Return (x, y) of the center of cell containing provided text 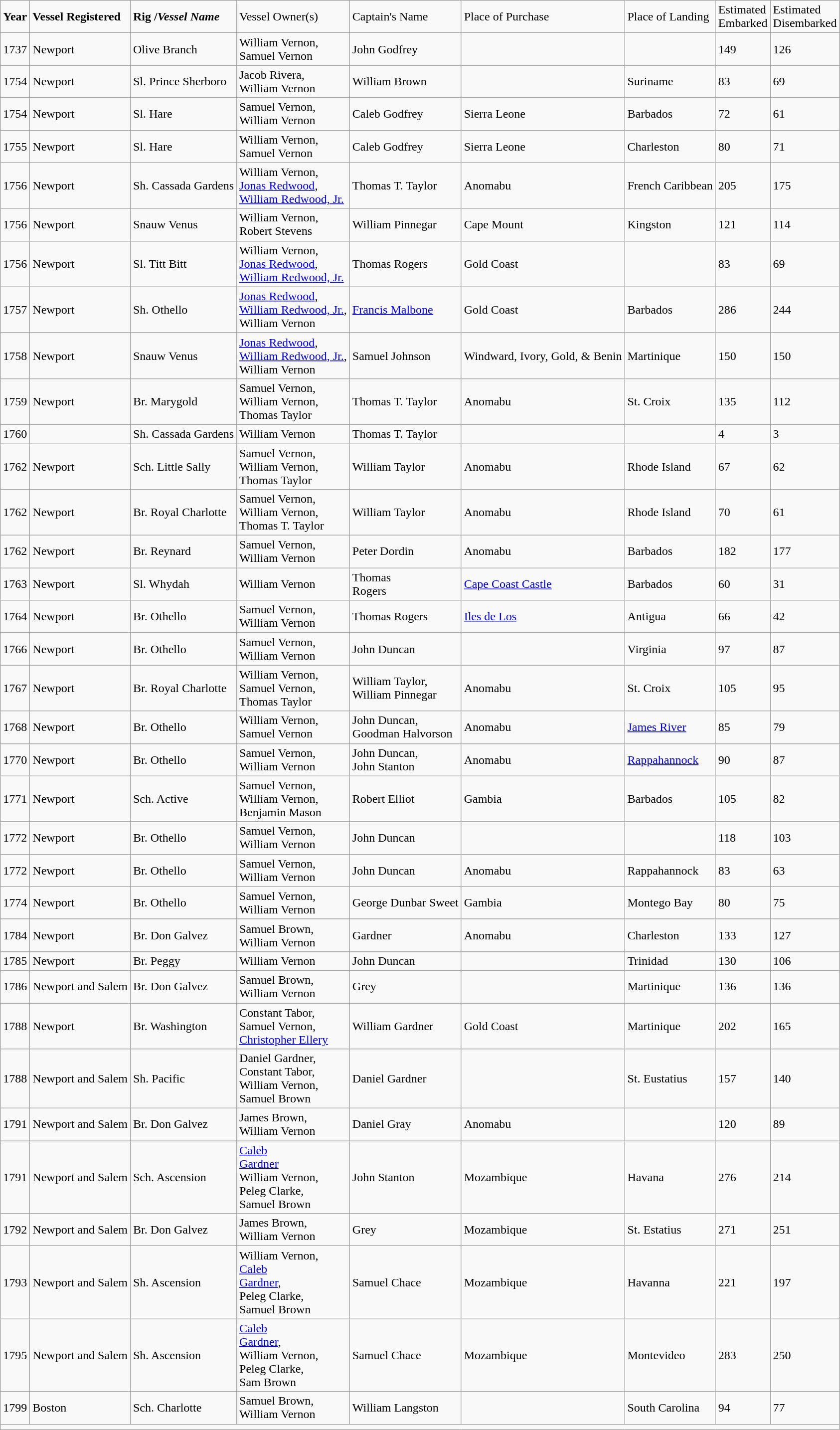
Daniel Gardner (405, 1079)
1771 (15, 799)
French Caribbean (670, 185)
1792 (15, 1230)
31 (805, 584)
1760 (15, 434)
Sl. Whydah (183, 584)
Francis Malbone (405, 310)
1768 (15, 727)
1786 (15, 986)
Year (15, 17)
Samuel Vernon,William Vernon,Thomas T. Taylor (293, 513)
CalebGardnerWilliam Vernon,Peleg Clarke,Samuel Brown (293, 1177)
1758 (15, 356)
Sl. Prince Sherboro (183, 82)
Trinidad (670, 961)
William Vernon,CalebGardner,Peleg Clarke,Samuel Brown (293, 1282)
Havana (670, 1177)
John Stanton (405, 1177)
Daniel Gardner,Constant Tabor,William Vernon,Samuel Brown (293, 1079)
1759 (15, 401)
Montego Bay (670, 902)
Virginia (670, 649)
244 (805, 310)
251 (805, 1230)
283 (743, 1355)
205 (743, 185)
95 (805, 688)
70 (743, 513)
Sl. Titt Bitt (183, 264)
Samuel Vernon,William Vernon,Benjamin Mason (293, 799)
1793 (15, 1282)
Vessel Owner(s) (293, 17)
Sch. Charlotte (183, 1408)
130 (743, 961)
EstimatedEmbarked (743, 17)
Iles de Los (543, 616)
William Brown (405, 82)
Peter Dordin (405, 551)
42 (805, 616)
1737 (15, 49)
182 (743, 551)
85 (743, 727)
Sch. Ascension (183, 1177)
James River (670, 727)
118 (743, 838)
140 (805, 1079)
66 (743, 616)
John Duncan,John Stanton (405, 760)
177 (805, 551)
William Vernon,Robert Stevens (293, 224)
Br. Washington (183, 1026)
82 (805, 799)
202 (743, 1026)
126 (805, 49)
Cape Coast Castle (543, 584)
St. Eustatius (670, 1079)
94 (743, 1408)
Montevideo (670, 1355)
Sch. Little Sally (183, 467)
3 (805, 434)
1770 (15, 760)
120 (743, 1125)
1774 (15, 902)
89 (805, 1125)
Captain's Name (405, 17)
133 (743, 935)
1799 (15, 1408)
77 (805, 1408)
121 (743, 224)
221 (743, 1282)
Sh. Pacific (183, 1079)
67 (743, 467)
75 (805, 902)
Robert Elliot (405, 799)
William Langston (405, 1408)
Gardner (405, 935)
Boston (80, 1408)
157 (743, 1079)
63 (805, 871)
1757 (15, 310)
1784 (15, 935)
William Pinnegar (405, 224)
1763 (15, 584)
1767 (15, 688)
112 (805, 401)
Place of Landing (670, 17)
Antigua (670, 616)
ThomasRogers (405, 584)
Samuel Johnson (405, 356)
90 (743, 760)
Constant Tabor,Samuel Vernon,Christopher Ellery (293, 1026)
William Gardner (405, 1026)
276 (743, 1177)
John Duncan,Goodman Halvorson (405, 727)
149 (743, 49)
Olive Branch (183, 49)
Suriname (670, 82)
271 (743, 1230)
175 (805, 185)
214 (805, 1177)
62 (805, 467)
97 (743, 649)
William Vernon,Samuel Vernon,Thomas Taylor (293, 688)
St. Estatius (670, 1230)
Windward, Ivory, Gold, & Benin (543, 356)
197 (805, 1282)
1764 (15, 616)
William Taylor,William Pinnegar (405, 688)
George Dunbar Sweet (405, 902)
CalebGardner,William Vernon,Peleg Clarke,Sam Brown (293, 1355)
South Carolina (670, 1408)
1785 (15, 961)
Havanna (670, 1282)
Cape Mount (543, 224)
Br. Marygold (183, 401)
106 (805, 961)
71 (805, 147)
1766 (15, 649)
60 (743, 584)
Vessel Registered (80, 17)
286 (743, 310)
127 (805, 935)
Place of Purchase (543, 17)
79 (805, 727)
72 (743, 114)
114 (805, 224)
165 (805, 1026)
Br. Peggy (183, 961)
1795 (15, 1355)
John Godfrey (405, 49)
135 (743, 401)
250 (805, 1355)
EstimatedDisembarked (805, 17)
4 (743, 434)
Jacob Rivera,William Vernon (293, 82)
103 (805, 838)
1755 (15, 147)
Br. Reynard (183, 551)
Daniel Gray (405, 1125)
Kingston (670, 224)
Sh. Othello (183, 310)
Rig /Vessel Name (183, 17)
Sch. Active (183, 799)
